Find where the given text appears and provide that cell's center as (X, Y) coordinate. 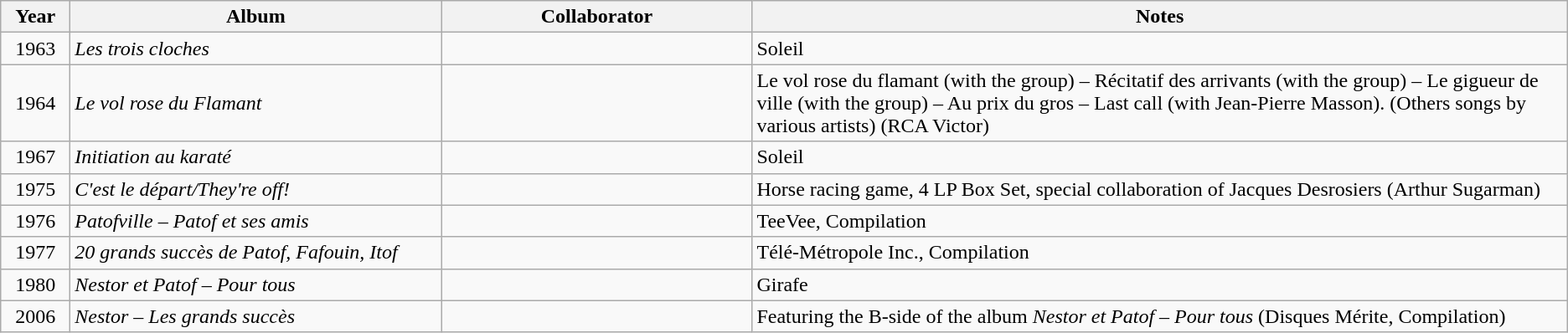
Featuring the B-side of the album Nestor et Patof – Pour tous (Disques Mérite, Compilation) (1159, 316)
Year (35, 17)
1967 (35, 157)
Horse racing game, 4 LP Box Set, special collaboration of Jacques Desrosiers (Arthur Sugarman) (1159, 189)
1976 (35, 221)
1980 (35, 284)
1963 (35, 49)
2006 (35, 316)
Collaborator (596, 17)
20 grands succès de Patof, Fafouin, Itof (256, 253)
Télé-Métropole Inc., Compilation (1159, 253)
1977 (35, 253)
1964 (35, 103)
Album (256, 17)
TeeVee, Compilation (1159, 221)
Notes (1159, 17)
Girafe (1159, 284)
Les trois cloches (256, 49)
Nestor et Patof – Pour tous (256, 284)
Nestor – Les grands succès (256, 316)
Le vol rose du Flamant (256, 103)
Patofville – Patof et ses amis (256, 221)
Initiation au karaté (256, 157)
1975 (35, 189)
C'est le départ/They're off! (256, 189)
